For the text-containing cell, return its midpoint in (X, Y) coordinate format. 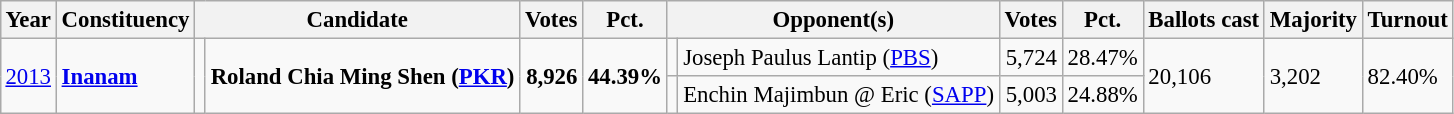
Joseph Paulus Lantip (PBS) (838, 57)
82.40% (1408, 76)
Ballots cast (1204, 20)
Inanam (125, 76)
5,003 (1030, 95)
20,106 (1204, 76)
2013 (28, 76)
Opponent(s) (833, 20)
Turnout (1408, 20)
3,202 (1313, 76)
8,926 (552, 76)
5,724 (1030, 57)
Constituency (125, 20)
Candidate (358, 20)
Year (28, 20)
44.39% (626, 76)
Majority (1313, 20)
Enchin Majimbun @ Eric (SAPP) (838, 95)
24.88% (1102, 95)
Roland Chia Ming Shen (PKR) (362, 76)
28.47% (1102, 57)
